Locate the cell with the specified text and output its (X, Y) center coordinate. 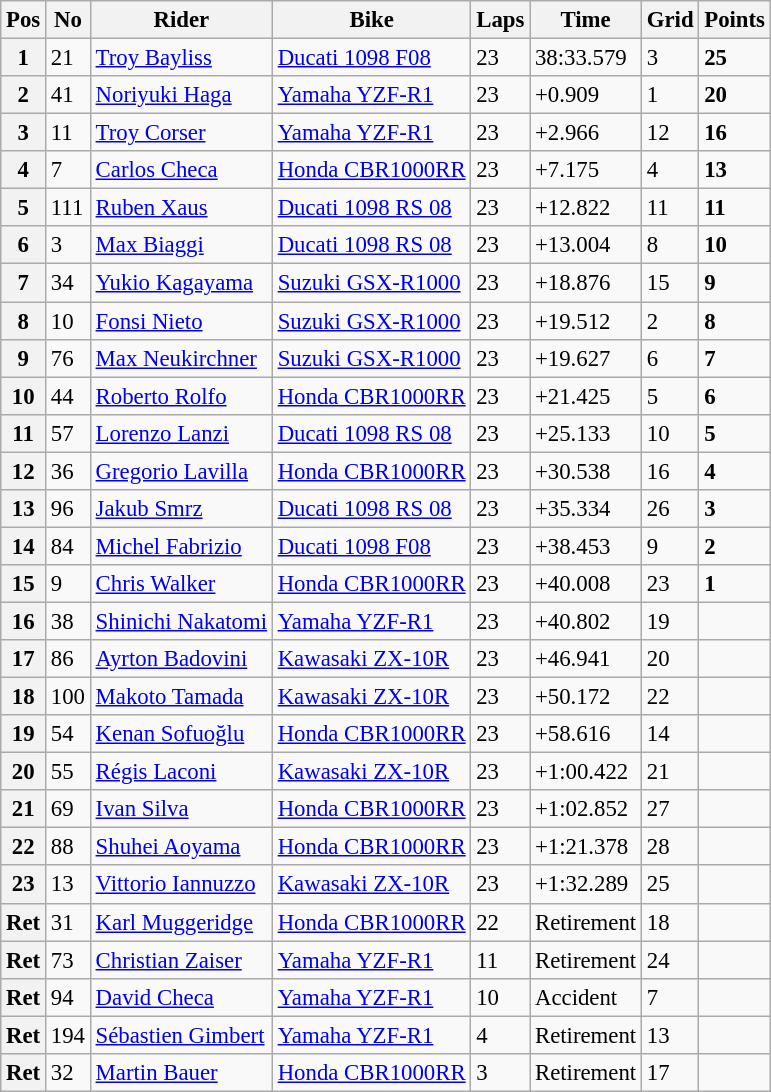
Chris Walker (181, 584)
+19.627 (586, 358)
Points (734, 20)
Laps (500, 20)
Carlos Checa (181, 170)
Max Neukirchner (181, 358)
Ivan Silva (181, 809)
+7.175 (586, 170)
+1:00.422 (586, 772)
73 (68, 960)
Shinichi Nakatomi (181, 621)
Time (586, 20)
44 (68, 396)
Martin Bauer (181, 1073)
+46.941 (586, 659)
Max Biaggi (181, 245)
+40.008 (586, 584)
Fonsi Nieto (181, 321)
+25.133 (586, 433)
Shuhei Aoyama (181, 847)
Roberto Rolfo (181, 396)
Kenan Sofuoğlu (181, 734)
111 (68, 208)
194 (68, 1035)
31 (68, 922)
Ruben Xaus (181, 208)
+2.966 (586, 133)
Michel Fabrizio (181, 546)
Régis Laconi (181, 772)
41 (68, 95)
+12.822 (586, 208)
+40.802 (586, 621)
55 (68, 772)
+35.334 (586, 509)
Vittorio Iannuzzo (181, 885)
Lorenzo Lanzi (181, 433)
34 (68, 283)
69 (68, 809)
+0.909 (586, 95)
Sébastien Gimbert (181, 1035)
Grid (670, 20)
Yukio Kagayama (181, 283)
38 (68, 621)
54 (68, 734)
84 (68, 546)
+21.425 (586, 396)
96 (68, 509)
Accident (586, 997)
Gregorio Lavilla (181, 471)
+1:21.378 (586, 847)
Rider (181, 20)
Karl Muggeridge (181, 922)
+19.512 (586, 321)
26 (670, 509)
Jakub Smrz (181, 509)
88 (68, 847)
+50.172 (586, 697)
86 (68, 659)
+1:32.289 (586, 885)
32 (68, 1073)
38:33.579 (586, 58)
No (68, 20)
27 (670, 809)
76 (68, 358)
Makoto Tamada (181, 697)
Ayrton Badovini (181, 659)
Pos (24, 20)
36 (68, 471)
David Checa (181, 997)
28 (670, 847)
57 (68, 433)
100 (68, 697)
+18.876 (586, 283)
+1:02.852 (586, 809)
24 (670, 960)
+13.004 (586, 245)
+58.616 (586, 734)
+30.538 (586, 471)
Christian Zaiser (181, 960)
+38.453 (586, 546)
Troy Corser (181, 133)
Bike (372, 20)
Noriyuki Haga (181, 95)
Troy Bayliss (181, 58)
94 (68, 997)
